Search for the cell housing the specified text and yield its (X, Y) center coordinate. 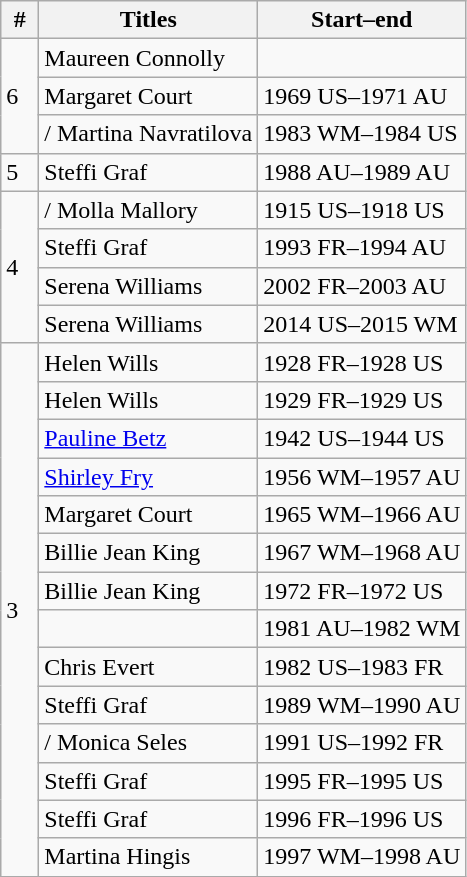
1942 US–1944 US (362, 438)
1965 WM–1966 AU (362, 515)
1967 WM–1968 AU (362, 553)
1956 WM–1957 AU (362, 477)
Pauline Betz (148, 438)
1969 US–1971 AU (362, 96)
Titles (148, 20)
/ Monica Seles (148, 743)
/ Martina Navratilova (148, 134)
1928 FR–1928 US (362, 362)
1996 FR–1996 US (362, 819)
Chris Evert (148, 667)
Shirley Fry (148, 477)
1997 WM–1998 AU (362, 857)
1915 US–1918 US (362, 210)
Martina Hingis (148, 857)
1981 AU–1982 WM (362, 629)
2014 US–2015 WM (362, 324)
6 (20, 96)
Maureen Connolly (148, 58)
1991 US–1992 FR (362, 743)
1983 WM–1984 US (362, 134)
1988 AU–1989 AU (362, 172)
# (20, 20)
1995 FR–1995 US (362, 781)
1972 FR–1972 US (362, 591)
1929 FR–1929 US (362, 400)
4 (20, 267)
1989 WM–1990 AU (362, 705)
1993 FR–1994 AU (362, 248)
2002 FR–2003 AU (362, 286)
5 (20, 172)
1982 US–1983 FR (362, 667)
3 (20, 610)
Start–end (362, 20)
/ Molla Mallory (148, 210)
